Scan for the cell matching the given text and deliver its (X, Y) coordinate at center. 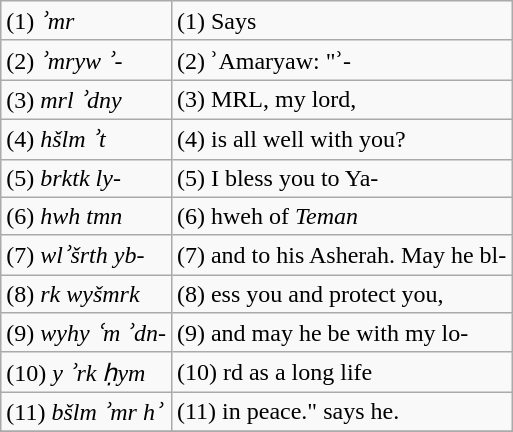
(4) is all well with you? (341, 139)
(10) rd as a long life (341, 372)
(6) hwh tmn (86, 216)
(9) and may he be with my lo- (341, 333)
(3) MRL, my lord, (341, 100)
(7) wlʾšrth yb- (86, 255)
(11) bšlm ʾmr hʾ (86, 412)
(6) hweh of Teman (341, 216)
(10) y ʾrk ḥym (86, 372)
(2) ʾAmaryaw: "ʾ- (341, 60)
(9) wyhy ʿm ʾdn- (86, 333)
(1) ʾmr (86, 21)
(3) mrl ʾdny (86, 100)
(5) I bless you to Ya- (341, 178)
(2) ʾmryw ʾ- (86, 60)
(8) rk wyšmrk (86, 294)
(8) ess you and protect you, (341, 294)
(1) Says (341, 21)
(11) in peace." says he. (341, 412)
(5) brktk ly- (86, 178)
(4) hšlm ʾt (86, 139)
(7) and to his Asherah. May he bl- (341, 255)
